Return the [X, Y] coordinate for the center point of the cell that contains the specified text.  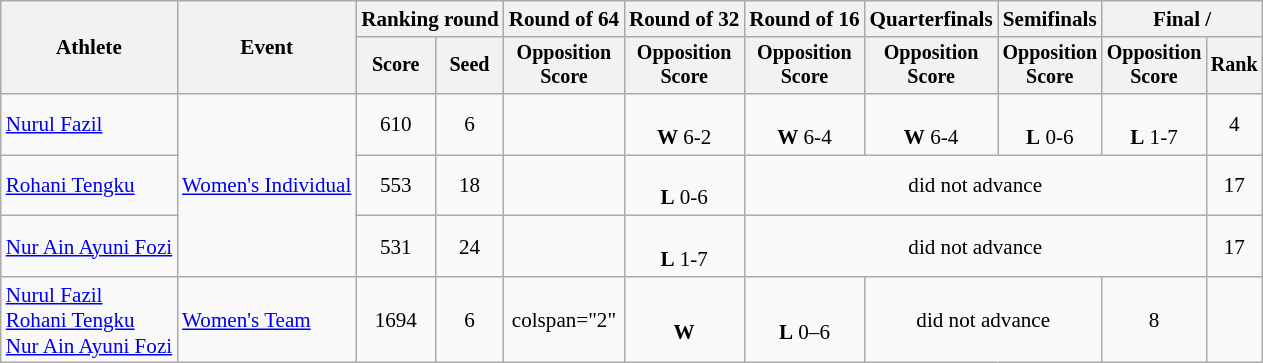
Rohani Tengku [89, 186]
610 [396, 124]
Event [266, 48]
L 0–6 [804, 320]
colspan="2" [564, 320]
Seed [470, 65]
Ranking round [430, 18]
Women's Individual [266, 186]
Quarterfinals [932, 18]
Athlete [89, 48]
Nurul Fazil [89, 124]
W 6-2 [684, 124]
Rank [1234, 65]
Women's Team [266, 320]
Nur Ain Ayuni Fozi [89, 246]
Round of 16 [804, 18]
4 [1234, 124]
553 [396, 186]
Score [396, 65]
24 [470, 246]
Semifinals [1050, 18]
W [684, 320]
Round of 64 [564, 18]
18 [470, 186]
Round of 32 [684, 18]
1694 [396, 320]
531 [396, 246]
8 [1154, 320]
Nurul FazilRohani TengkuNur Ain Ayuni Fozi [89, 320]
Final / [1182, 18]
